Determine the (X, Y) coordinate at the center of the cell enclosing the given text.  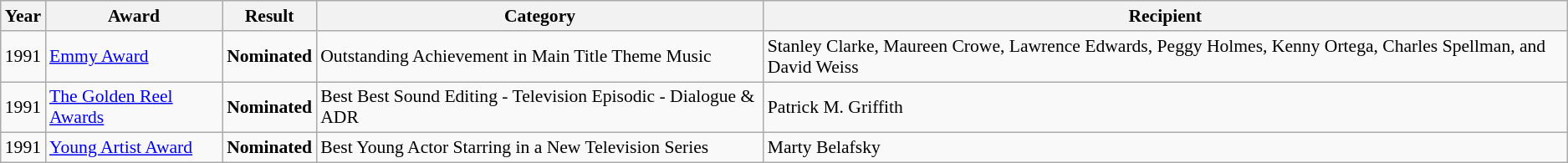
Year (23, 16)
Best Best Sound Editing - Television Episodic - Dialogue & ADR (540, 107)
Emmy Award (134, 57)
Patrick M. Griffith (1166, 107)
Recipient (1166, 16)
Outstanding Achievement in Main Title Theme Music (540, 57)
Marty Belafsky (1166, 148)
Stanley Clarke, Maureen Crowe, Lawrence Edwards, Peggy Holmes, Kenny Ortega, Charles Spellman, and David Weiss (1166, 57)
Category (540, 16)
Award (134, 16)
Best Young Actor Starring in a New Television Series (540, 148)
The Golden Reel Awards (134, 107)
Result (269, 16)
Young Artist Award (134, 148)
